Provide the [X, Y] coordinate of the cell's center where the given text is located.  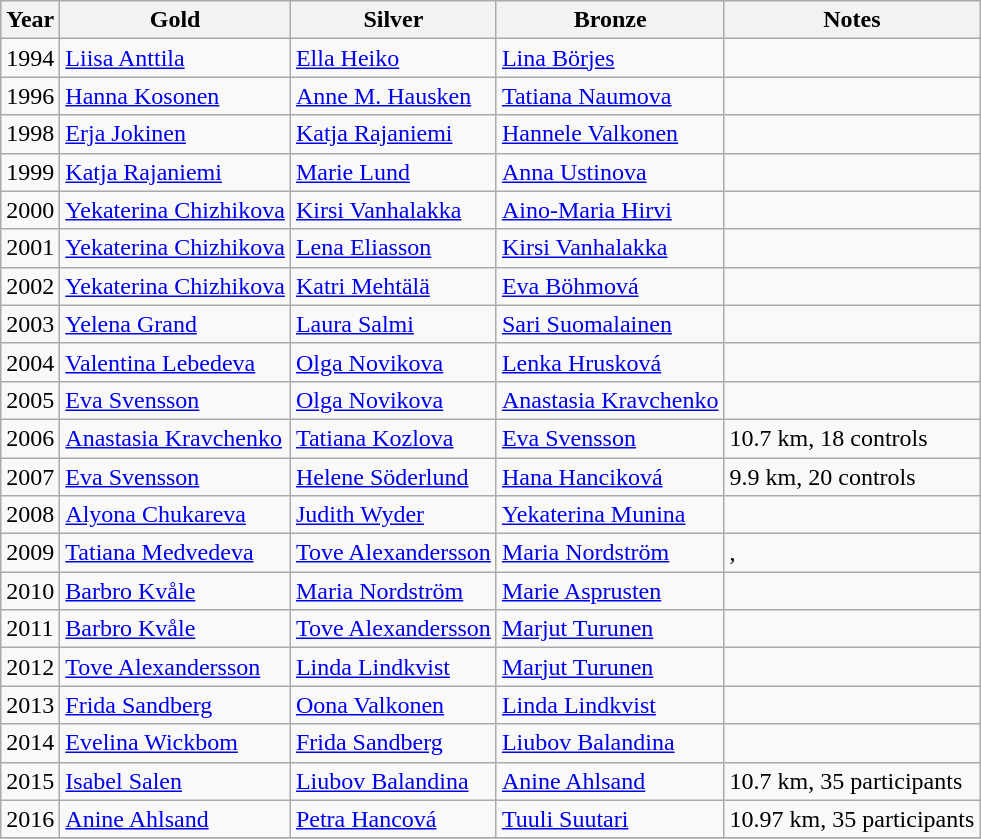
Tatiana Kozlova [393, 438]
Laura Salmi [393, 324]
Evelina Wickbom [176, 743]
2013 [30, 705]
2011 [30, 629]
10.97 km, 35 participants [852, 819]
Lena Eliasson [393, 248]
Silver [393, 20]
Marie Asprusten [610, 591]
2001 [30, 248]
Notes [852, 20]
Oona Valkonen [393, 705]
Gold [176, 20]
Sari Suomalainen [610, 324]
Tatiana Medvedeva [176, 553]
Yekaterina Munina [610, 515]
10.7 km, 35 participants [852, 781]
Alyona Chukareva [176, 515]
Bronze [610, 20]
Judith Wyder [393, 515]
Ella Heiko [393, 58]
2010 [30, 591]
Liisa Anttila [176, 58]
Lina Börjes [610, 58]
Year [30, 20]
Tatiana Naumova [610, 96]
Erja Jokinen [176, 134]
9.9 km, 20 controls [852, 477]
1999 [30, 172]
Katri Mehtälä [393, 286]
Hana Hanciková [610, 477]
2015 [30, 781]
, [852, 553]
2004 [30, 362]
2007 [30, 477]
Petra Hancová [393, 819]
Tuuli Suutari [610, 819]
Isabel Salen [176, 781]
10.7 km, 18 controls [852, 438]
2014 [30, 743]
Aino-Maria Hirvi [610, 210]
2003 [30, 324]
Yelena Grand [176, 324]
Anna Ustinova [610, 172]
2000 [30, 210]
2016 [30, 819]
1994 [30, 58]
Lenka Hrusková [610, 362]
Eva Böhmová [610, 286]
2006 [30, 438]
Anne M. Hausken [393, 96]
Valentina Lebedeva [176, 362]
Hannele Valkonen [610, 134]
2008 [30, 515]
Helene Söderlund [393, 477]
2005 [30, 400]
1998 [30, 134]
2012 [30, 667]
2009 [30, 553]
Marie Lund [393, 172]
1996 [30, 96]
2002 [30, 286]
Hanna Kosonen [176, 96]
